Search for the cell housing the specified text and yield its (x, y) center coordinate. 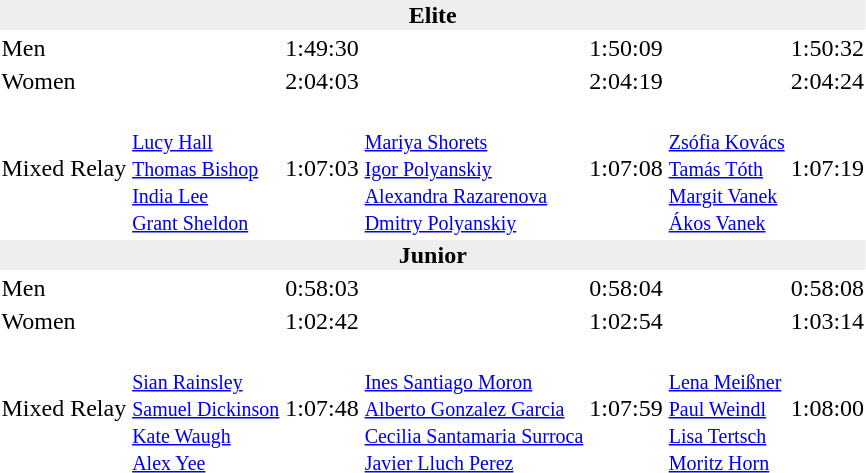
Zsófia KovácsTamás TóthMargit VanekÁkos Vanek (726, 168)
Elite (433, 15)
2:04:03 (322, 81)
0:58:03 (322, 288)
1:49:30 (322, 48)
1:02:54 (626, 321)
Mariya ShoretsIgor PolyanskiyAlexandra RazarenovaDmitry Polyanskiy (474, 168)
1:07:08 (626, 168)
1:50:09 (626, 48)
Mixed Relay (64, 168)
1:50:32 (827, 48)
2:04:19 (626, 81)
1:02:42 (322, 321)
0:58:08 (827, 288)
Junior (433, 255)
1:07:19 (827, 168)
0:58:04 (626, 288)
1:07:03 (322, 168)
1:03:14 (827, 321)
Lucy HallThomas BishopIndia LeeGrant Sheldon (206, 168)
2:04:24 (827, 81)
